Detect which cell encompasses the target text, then output its (X, Y) center coordinate. 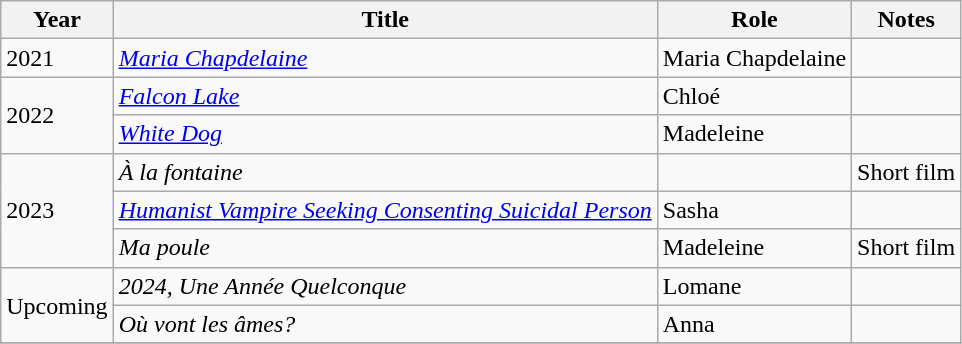
Lomane (754, 286)
Falcon Lake (385, 96)
Upcoming (57, 305)
Chloé (754, 96)
Year (57, 20)
Humanist Vampire Seeking Consenting Suicidal Person (385, 210)
Role (754, 20)
Anna (754, 324)
Ma poule (385, 248)
White Dog (385, 134)
Où vont les âmes? (385, 324)
Notes (906, 20)
2024, Une Année Quelconque (385, 286)
Sasha (754, 210)
2023 (57, 210)
2022 (57, 115)
2021 (57, 58)
À la fontaine (385, 172)
Title (385, 20)
